Identify which cell holds the provided text, then report its [X, Y] central coordinate. 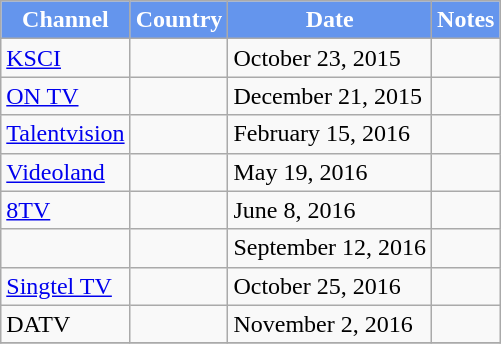
Videoland [66, 172]
DATV [66, 324]
Channel [66, 20]
February 15, 2016 [330, 134]
June 8, 2016 [330, 210]
KSCI [66, 58]
Date [330, 20]
October 25, 2016 [330, 286]
Notes [466, 20]
Singtel TV [66, 286]
Country [179, 20]
October 23, 2015 [330, 58]
ON TV [66, 96]
Talentvision [66, 134]
November 2, 2016 [330, 324]
September 12, 2016 [330, 248]
May 19, 2016 [330, 172]
8TV [66, 210]
December 21, 2015 [330, 96]
